For the text-containing cell, return its midpoint in (X, Y) coordinate format. 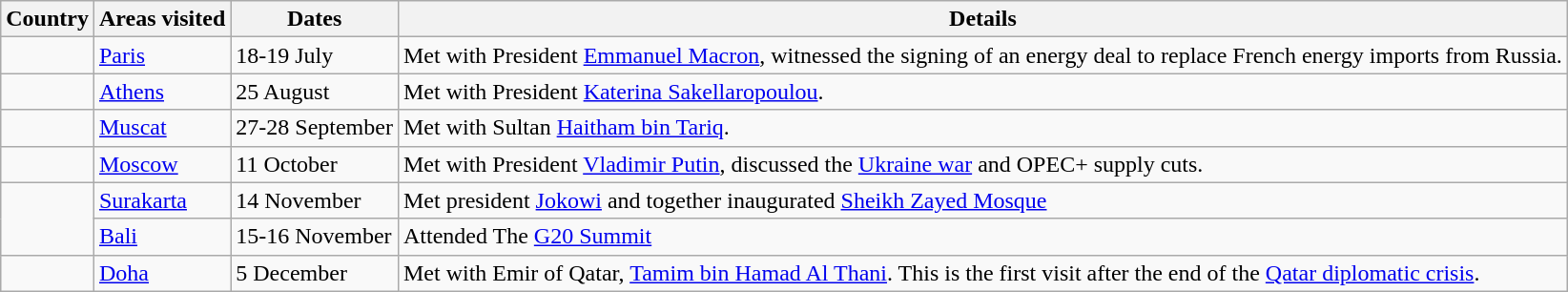
Dates (315, 19)
15-16 November (315, 237)
Country (48, 19)
Paris (162, 55)
Met with President Vladimir Putin, discussed the Ukraine war and OPEC+ supply cuts. (982, 164)
Doha (162, 273)
Met with Sultan Haitham bin Tariq. (982, 128)
18-19 July (315, 55)
Met with President Katerina Sakellaropoulou. (982, 92)
11 October (315, 164)
Met president Jokowi and together inaugurated Sheikh Zayed Mosque (982, 200)
14 November (315, 200)
Muscat (162, 128)
Met with President Emmanuel Macron, witnessed the signing of an energy deal to replace French energy imports from Russia. (982, 55)
27-28 September (315, 128)
Bali (162, 237)
Surakarta (162, 200)
Met with Emir of Qatar, Tamim bin Hamad Al Thani. This is the first visit after the end of the Qatar diplomatic crisis. (982, 273)
25 August (315, 92)
Areas visited (162, 19)
Attended The G20 Summit (982, 237)
Details (982, 19)
5 December (315, 273)
Athens (162, 92)
Moscow (162, 164)
